Return [X, Y] of the center of cell containing provided text 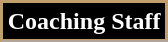
Coaching Staff [84, 22]
